From the cell containing the given text, extract its center point as [X, Y] coordinate. 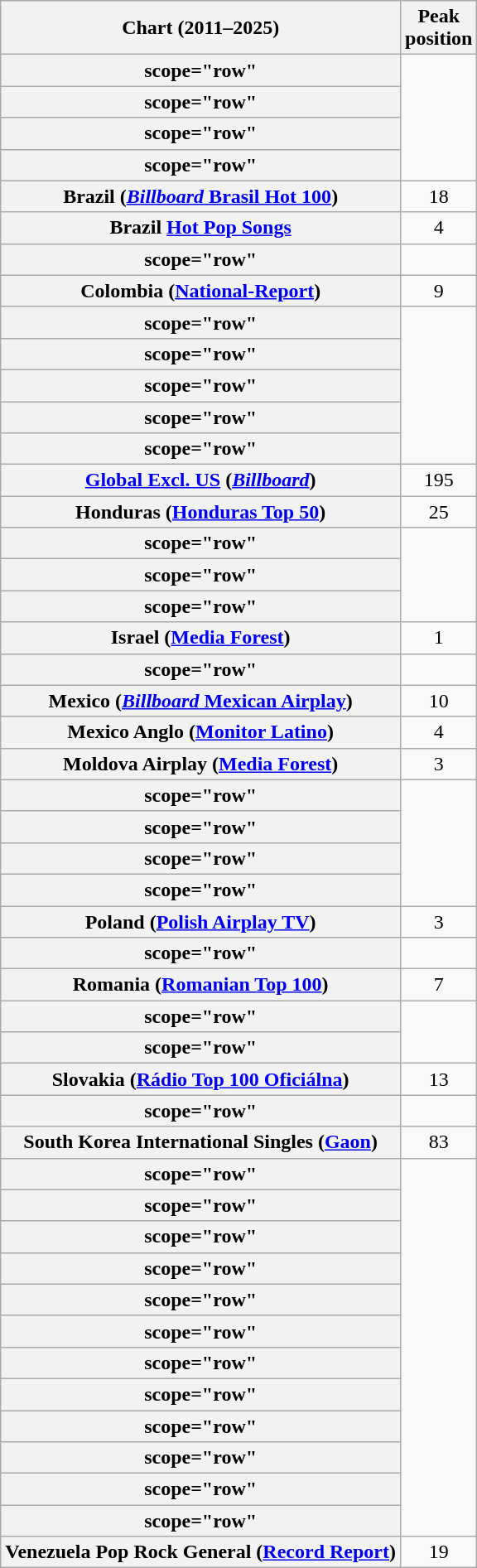
Venezuela Pop Rock General (Record Report) [200, 1552]
Peakposition [439, 28]
South Korea International Singles (Gaon) [200, 1142]
Israel (Media Forest) [200, 638]
Honduras (Honduras Top 50) [200, 512]
10 [439, 701]
9 [439, 291]
Mexico (Billboard Mexican Airplay) [200, 701]
Slovakia (Rádio Top 100 Oficiálna) [200, 1079]
195 [439, 480]
7 [439, 985]
Chart (2011–2025) [200, 28]
Brazil Hot Pop Songs [200, 228]
Romania (Romanian Top 100) [200, 985]
Poland (Polish Airplay TV) [200, 922]
19 [439, 1552]
Brazil (Billboard Brasil Hot 100) [200, 196]
13 [439, 1079]
83 [439, 1142]
1 [439, 638]
Global Excl. US (Billboard) [200, 480]
Colombia (National-Report) [200, 291]
18 [439, 196]
25 [439, 512]
Moldova Airplay (Media Forest) [200, 764]
Mexico Anglo (Monitor Latino) [200, 732]
